From the cell containing the given text, extract its center point as [X, Y] coordinate. 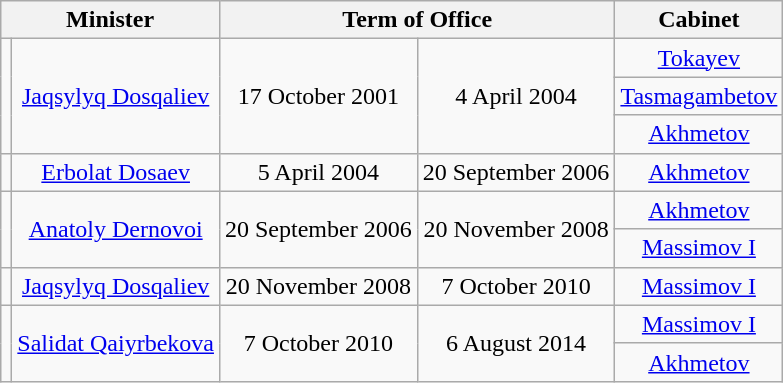
Cabinet [699, 20]
Term of Office [416, 20]
17 October 2001 [318, 96]
Anatoly Dernovoi [116, 229]
4 April 2004 [516, 96]
6 August 2014 [516, 343]
Erbolat Dosaev [116, 172]
Tokayev [699, 58]
Minister [110, 20]
Tasmagambetov [699, 96]
Salidat Qaiyrbekova [116, 343]
5 April 2004 [318, 172]
